Identify which cell holds the provided text, then report its [x, y] central coordinate. 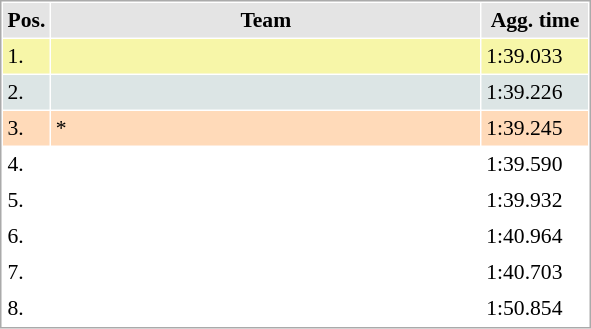
1:50.854 [535, 308]
1. [26, 56]
1:39.590 [535, 164]
5. [26, 200]
2. [26, 92]
Pos. [26, 20]
1:39.226 [535, 92]
* [266, 128]
3. [26, 128]
Agg. time [535, 20]
Team [266, 20]
1:40.964 [535, 236]
4. [26, 164]
7. [26, 272]
8. [26, 308]
6. [26, 236]
1:39.033 [535, 56]
1:39.245 [535, 128]
1:40.703 [535, 272]
1:39.932 [535, 200]
